Locate the cell with the specified text and output its [x, y] center coordinate. 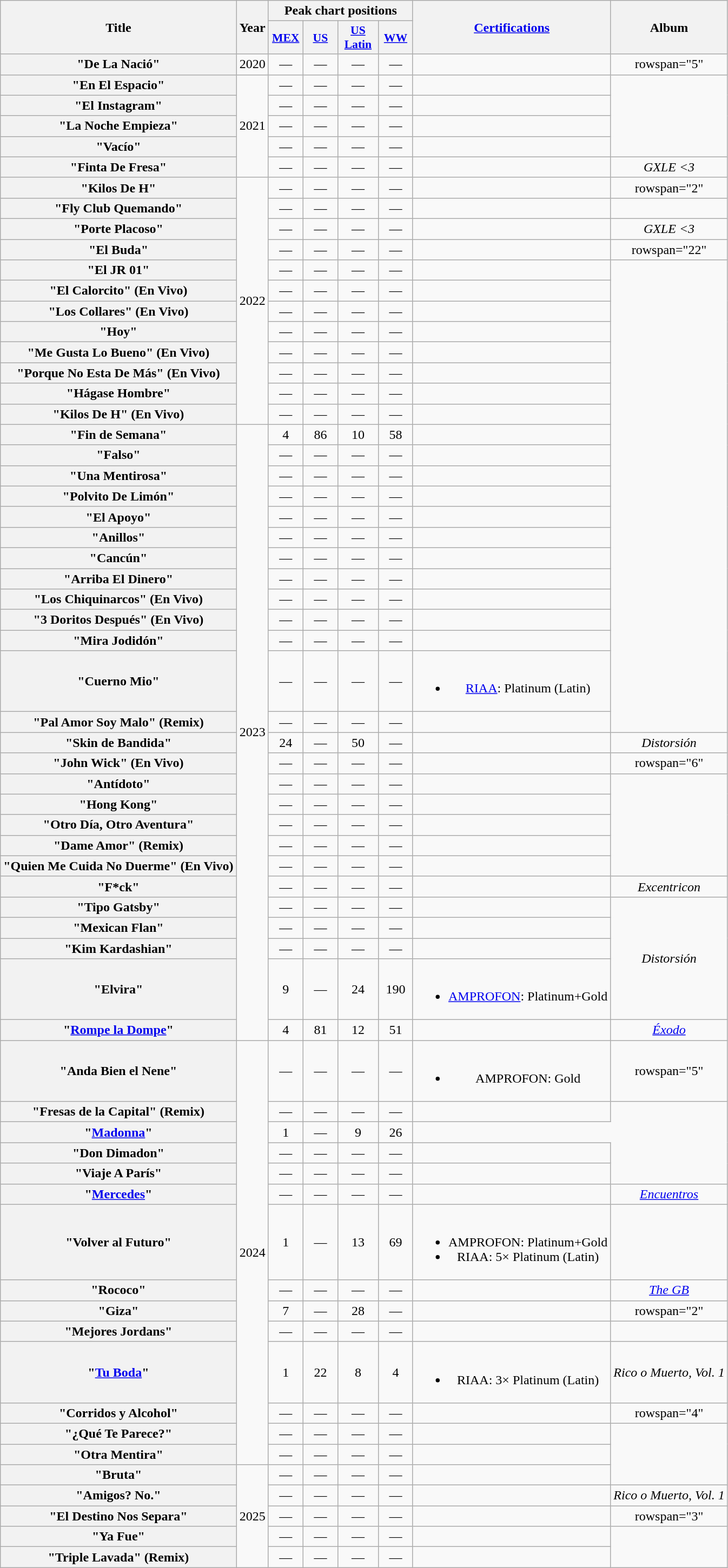
"Mejores Jordans" [118, 1331]
"La Noche Empieza" [118, 126]
12 [358, 1030]
MEX [286, 38]
"Finta De Fresa" [118, 167]
"El Buda" [118, 249]
"Elvira" [118, 989]
"Mercedes" [118, 1194]
"Madonna" [118, 1132]
Album [669, 27]
"Porque No Esta De Más" (En Vivo) [118, 373]
"Hong Kong" [118, 804]
"Pal Amor Soy Malo" (Remix) [118, 722]
RIAA: Platinum (Latin) [512, 681]
2025 [252, 1516]
"Me Gusta Lo Bueno" (En Vivo) [118, 352]
8 [358, 1372]
58 [395, 435]
"Kilos De H" [118, 188]
RIAA: 3× Platinum (Latin) [512, 1372]
51 [395, 1030]
"El Apoyo" [118, 517]
22 [320, 1372]
"Una Mentirosa" [118, 476]
Encuentros [669, 1194]
"Mira Jodidón" [118, 640]
The GB [669, 1290]
"Rococo" [118, 1290]
13 [358, 1242]
"Falso" [118, 455]
"Hágase Hombre" [118, 393]
2021 [252, 126]
28 [358, 1311]
"Volver al Futuro" [118, 1242]
"Arriba El Dinero" [118, 579]
Peak chart positions [341, 11]
"Fin de Semana" [118, 435]
"Kilos De H" (En Vivo) [118, 414]
"Quien Me Cuida No Duerme" (En Vivo) [118, 866]
Year [252, 27]
"Cancún" [118, 558]
"Hoy" [118, 332]
"John Wick" (En Vivo) [118, 763]
USLatin [358, 38]
AMPROFON: Gold [512, 1071]
"3 Doritos Después" (En Vivo) [118, 620]
"Fresas de la Capital" (Remix) [118, 1112]
"Tipo Gatsby" [118, 907]
50 [358, 743]
"Tu Boda" [118, 1372]
"El Calorcito" (En Vivo) [118, 291]
"Porte Placoso" [118, 229]
"Triple Lavada" (Remix) [118, 1557]
"F*ck" [118, 886]
Excentricon [669, 886]
190 [395, 989]
"Dame Amor" (Remix) [118, 845]
"De La Nació" [118, 64]
"¿Qué Te Parece?" [118, 1433]
"Amigos? No." [118, 1496]
"Vacío" [118, 146]
"El Instagram" [118, 105]
"Kim Kardashian" [118, 949]
69 [395, 1242]
"Polvito De Limón" [118, 496]
"En El Espacio" [118, 85]
"Rompe la Dompe" [118, 1030]
"El Destino Nos Separa" [118, 1516]
Certifications [512, 27]
2020 [252, 64]
Éxodo [669, 1030]
7 [286, 1311]
"Corridos y Alcohol" [118, 1413]
"Skin de Bandida" [118, 743]
rowspan="4" [669, 1413]
"Giza" [118, 1311]
AMPROFON: Platinum+GoldRIAA: 5× Platinum (Latin) [512, 1242]
"Bruta" [118, 1475]
"Otro Día, Otro Aventura" [118, 825]
2022 [252, 301]
2024 [252, 1253]
"Ya Fue" [118, 1537]
"Otra Mentira" [118, 1454]
"Los Chiquinarcos" (En Vivo) [118, 599]
US [320, 38]
"Anda Bien el Nene" [118, 1071]
WW [395, 38]
"Fly Club Quemando" [118, 208]
"Antídoto" [118, 784]
rowspan="22" [669, 249]
26 [395, 1132]
"Cuerno Mio" [118, 681]
rowspan="6" [669, 763]
"Los Collares" (En Vivo) [118, 311]
"Anillos" [118, 537]
2023 [252, 732]
"Mexican Flan" [118, 928]
86 [320, 435]
81 [320, 1030]
Title [118, 27]
AMPROFON: Platinum+Gold [512, 989]
10 [358, 435]
"El JR 01" [118, 270]
"Don Dimadon" [118, 1153]
rowspan="3" [669, 1516]
"Viaje A París" [118, 1173]
